For the text-containing cell, return its midpoint in (x, y) coordinate format. 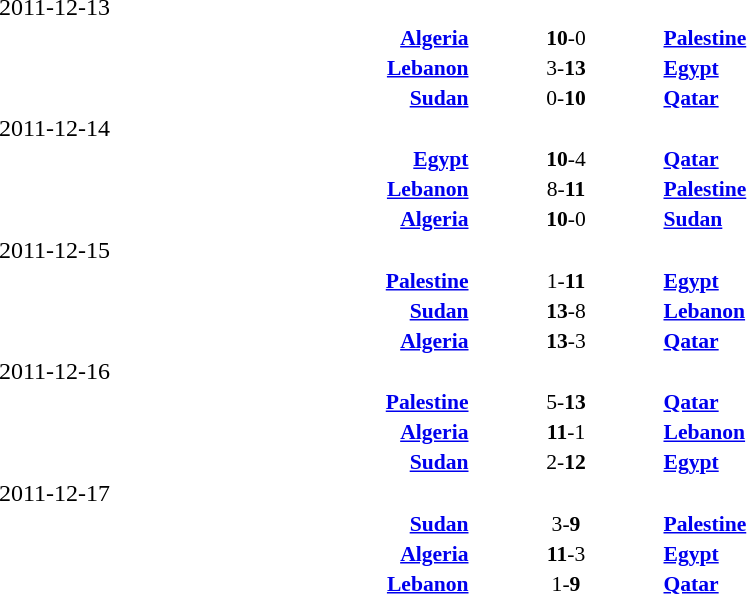
8-11 (566, 189)
0-10 (566, 98)
11-1 (566, 432)
13-8 (566, 310)
11-3 (566, 554)
5-13 (566, 402)
3-9 (566, 524)
1-11 (566, 280)
13-3 (566, 340)
10-4 (566, 159)
2-12 (566, 462)
3-13 (566, 68)
